Return the [x, y] coordinate for the center point of the cell that contains the specified text.  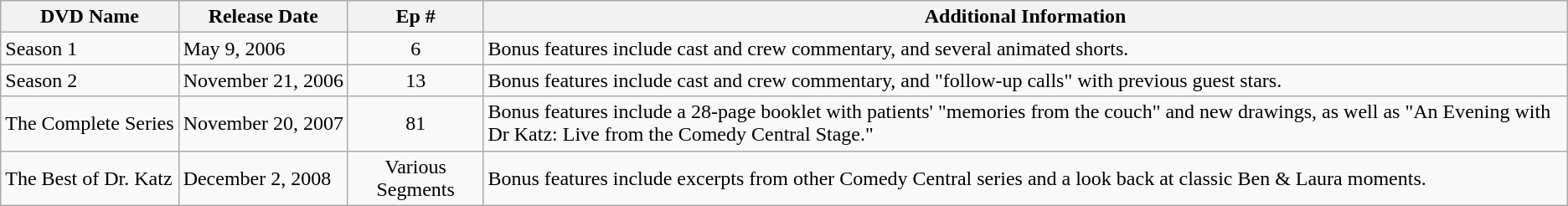
Additional Information [1025, 17]
81 [415, 124]
Season 1 [90, 49]
The Best of Dr. Katz [90, 178]
Release Date [263, 17]
13 [415, 80]
DVD Name [90, 17]
Bonus features include cast and crew commentary, and several animated shorts. [1025, 49]
6 [415, 49]
Season 2 [90, 80]
December 2, 2008 [263, 178]
November 20, 2007 [263, 124]
Bonus features include excerpts from other Comedy Central series and a look back at classic Ben & Laura moments. [1025, 178]
May 9, 2006 [263, 49]
The Complete Series [90, 124]
Bonus features include cast and crew commentary, and "follow-up calls" with previous guest stars. [1025, 80]
November 21, 2006 [263, 80]
Various Segments [415, 178]
Ep # [415, 17]
